Output the [x, y] coordinate of the center of the cell containing the given text.  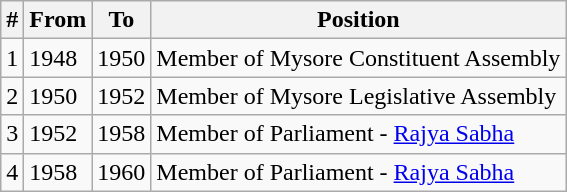
Member of Mysore Legislative Assembly [358, 96]
Position [358, 20]
1 [12, 58]
3 [12, 134]
# [12, 20]
Member of Mysore Constituent Assembly [358, 58]
1960 [122, 172]
2 [12, 96]
4 [12, 172]
1948 [58, 58]
To [122, 20]
From [58, 20]
